Scan for the cell matching the given text and deliver its [X, Y] coordinate at center. 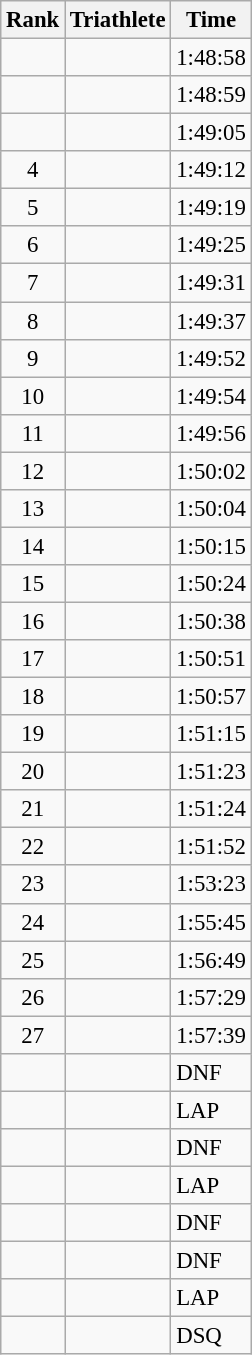
1:49:54 [211, 396]
21 [33, 809]
25 [33, 960]
17 [33, 659]
11 [33, 433]
1:57:29 [211, 997]
26 [33, 997]
1:50:51 [211, 659]
1:50:57 [211, 697]
1:51:24 [211, 809]
1:56:49 [211, 960]
1:51:52 [211, 847]
19 [33, 734]
27 [33, 1035]
1:48:58 [211, 58]
1:49:05 [211, 133]
Triathlete [118, 20]
Rank [33, 20]
6 [33, 245]
15 [33, 584]
1:53:23 [211, 885]
1:49:25 [211, 245]
1:49:19 [211, 208]
1:51:23 [211, 772]
1:57:39 [211, 1035]
22 [33, 847]
13 [33, 509]
4 [33, 170]
1:49:12 [211, 170]
1:50:15 [211, 546]
1:50:02 [211, 471]
14 [33, 546]
9 [33, 358]
7 [33, 283]
5 [33, 208]
1:51:15 [211, 734]
1:49:56 [211, 433]
1:50:04 [211, 509]
1:49:52 [211, 358]
1:50:38 [211, 621]
12 [33, 471]
18 [33, 697]
1:49:37 [211, 321]
1:49:31 [211, 283]
16 [33, 621]
10 [33, 396]
DSQ [211, 1336]
23 [33, 885]
Time [211, 20]
1:50:24 [211, 584]
20 [33, 772]
1:55:45 [211, 922]
1:48:59 [211, 95]
8 [33, 321]
24 [33, 922]
